Capture the cell that displays the provided text and extract its (X, Y) central coordinate. 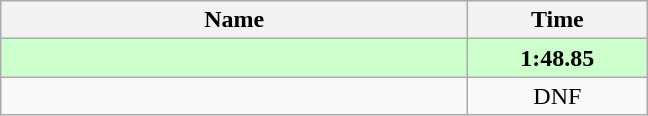
Name (234, 20)
Time (558, 20)
1:48.85 (558, 58)
DNF (558, 96)
